Capture the cell that displays the provided text and extract its [X, Y] central coordinate. 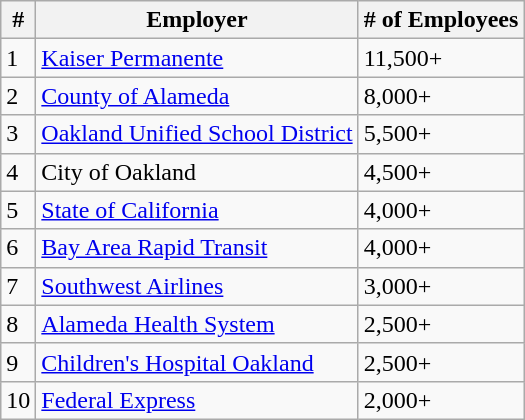
# [18, 20]
Employer [197, 20]
5,500+ [441, 134]
6 [18, 248]
# of Employees [441, 20]
4 [18, 172]
11,500+ [441, 58]
8,000+ [441, 96]
2,000+ [441, 400]
3 [18, 134]
County of Alameda [197, 96]
10 [18, 400]
4,500+ [441, 172]
2 [18, 96]
Kaiser Permanente [197, 58]
3,000+ [441, 286]
1 [18, 58]
Oakland Unified School District [197, 134]
Bay Area Rapid Transit [197, 248]
5 [18, 210]
State of California [197, 210]
Children's Hospital Oakland [197, 362]
8 [18, 324]
City of Oakland [197, 172]
Alameda Health System [197, 324]
9 [18, 362]
7 [18, 286]
Southwest Airlines [197, 286]
Federal Express [197, 400]
